Find where the given text appears and provide that cell's center as (X, Y) coordinate. 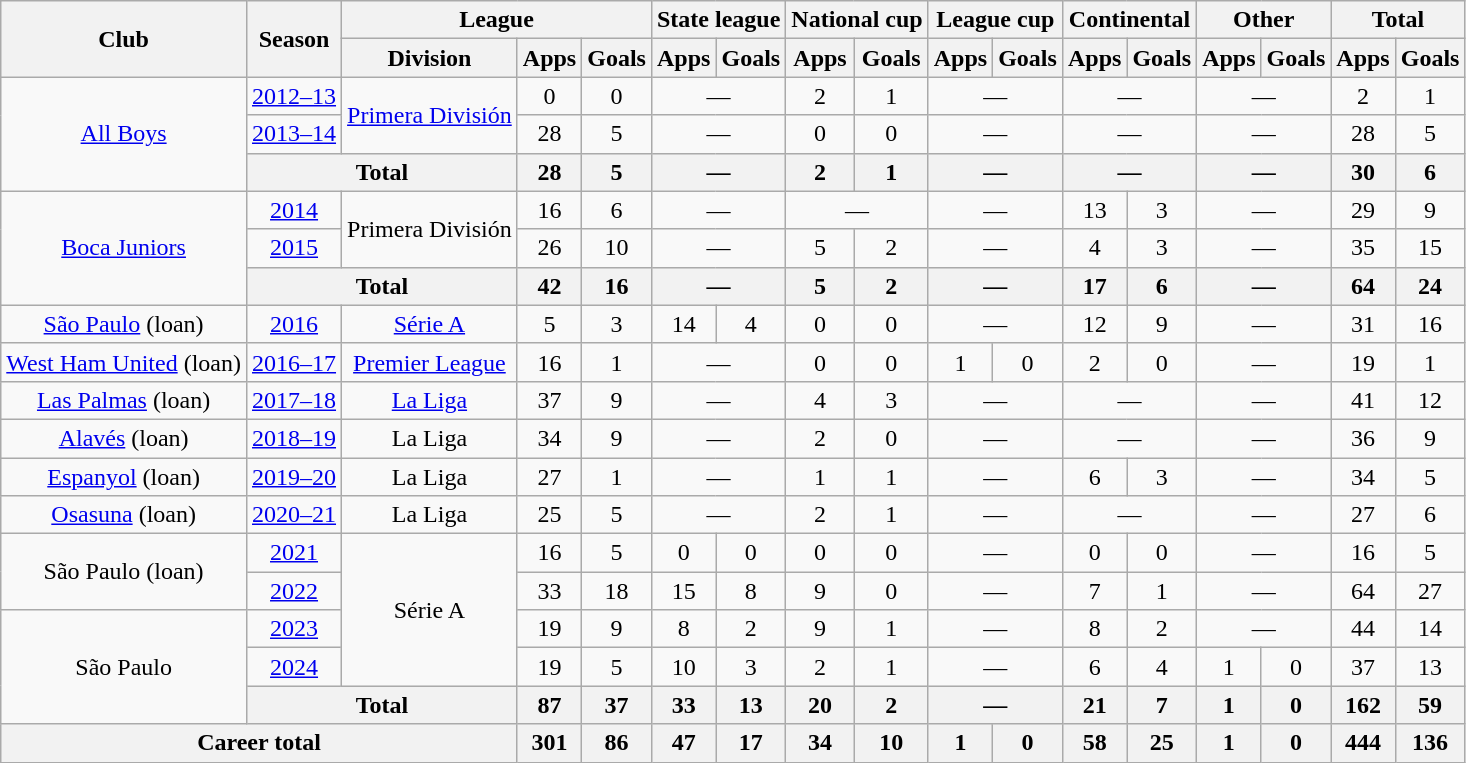
Season (294, 39)
36 (1363, 438)
35 (1363, 248)
59 (1430, 705)
24 (1430, 286)
Division (430, 58)
2020–21 (294, 515)
West Ham United (loan) (124, 362)
Career total (260, 743)
44 (1363, 629)
All Boys (124, 134)
47 (683, 743)
162 (1363, 705)
League (497, 20)
Other (1264, 20)
2015 (294, 248)
87 (549, 705)
41 (1363, 400)
42 (549, 286)
2022 (294, 591)
2013–14 (294, 134)
State league (718, 20)
136 (1430, 743)
Las Palmas (loan) (124, 400)
Continental (1129, 20)
2012–13 (294, 96)
31 (1363, 324)
Premier League (430, 362)
30 (1363, 172)
18 (617, 591)
2021 (294, 553)
2019–20 (294, 477)
26 (549, 248)
58 (1094, 743)
29 (1363, 210)
Espanyol (loan) (124, 477)
Club (124, 39)
2023 (294, 629)
21 (1094, 705)
301 (549, 743)
444 (1363, 743)
Osasuna (loan) (124, 515)
São Paulo (124, 667)
86 (617, 743)
2018–19 (294, 438)
2016 (294, 324)
2024 (294, 667)
2017–18 (294, 400)
2016–17 (294, 362)
20 (820, 705)
Alavés (loan) (124, 438)
2014 (294, 210)
Boca Juniors (124, 248)
League cup (995, 20)
National cup (857, 20)
